From the cell containing the given text, extract its center point as [x, y] coordinate. 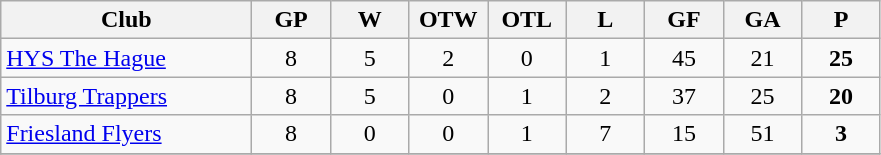
Friesland Flyers [126, 134]
GP [292, 20]
3 [842, 134]
7 [606, 134]
L [606, 20]
W [370, 20]
20 [842, 96]
OTW [448, 20]
Tilburg Trappers [126, 96]
Club [126, 20]
GF [684, 20]
45 [684, 58]
37 [684, 96]
GA [762, 20]
51 [762, 134]
P [842, 20]
HYS The Hague [126, 58]
21 [762, 58]
15 [684, 134]
OTL [528, 20]
